For the text-containing cell, return its midpoint in [X, Y] coordinate format. 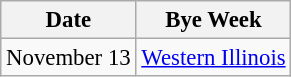
November 13 [68, 58]
Date [68, 20]
Western Illinois [214, 58]
Bye Week [214, 20]
